Search for the cell housing the specified text and yield its (X, Y) center coordinate. 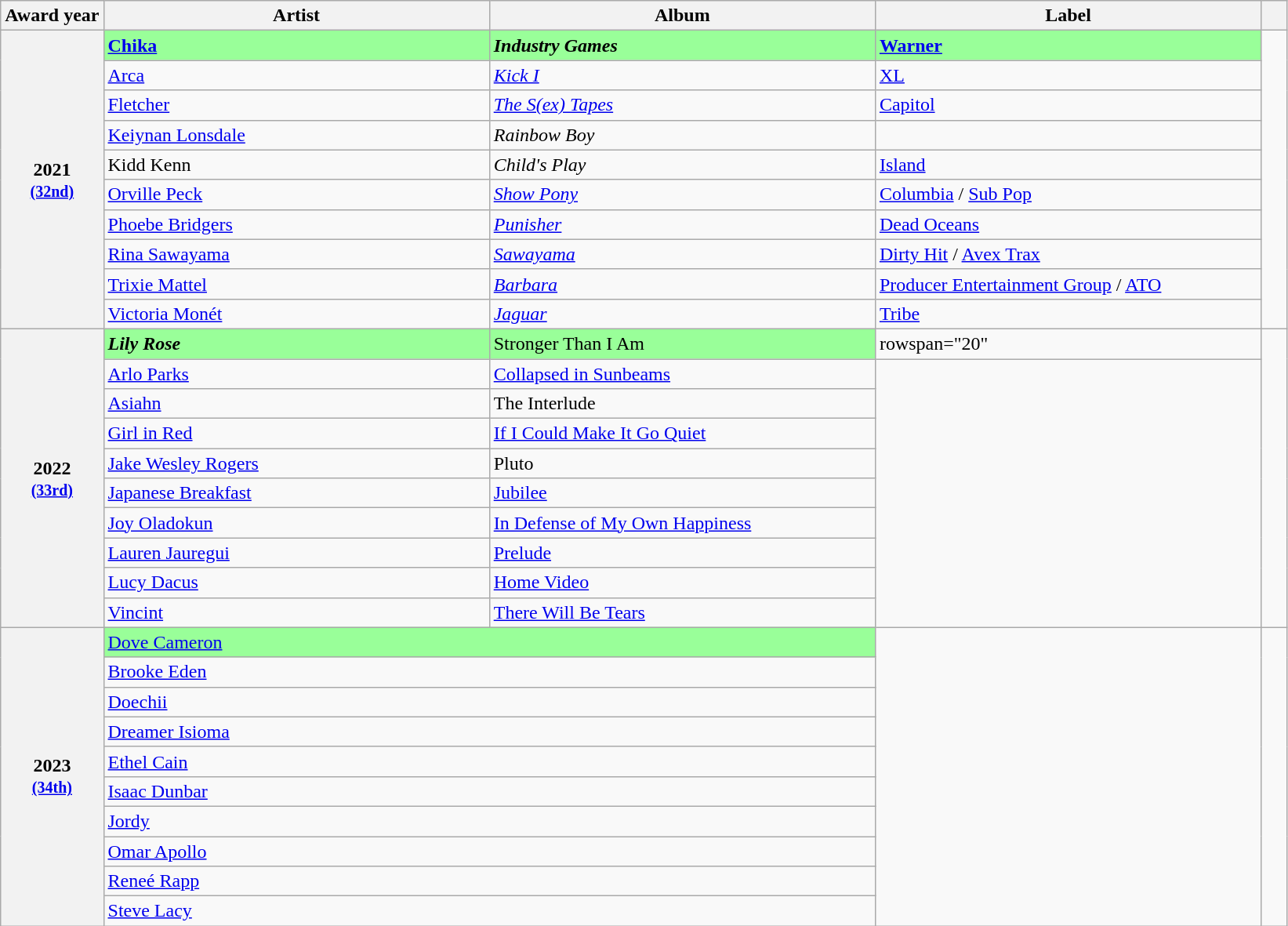
rowspan="20" (1068, 343)
Vincint (296, 612)
Columbia / Sub Pop (1068, 194)
Home Video (682, 583)
Chika (296, 45)
Fletcher (296, 105)
Joy Oladokun (296, 523)
Jordy (489, 821)
Trixie Mattel (296, 284)
2023(34th) (52, 776)
The Interlude (682, 404)
Lucy Dacus (296, 583)
If I Could Make It Go Quiet (682, 434)
Ethel Cain (489, 761)
Steve Lacy (489, 911)
Jake Wesley Rogers (296, 463)
2022(33rd) (52, 478)
Child's Play (682, 165)
Punisher (682, 224)
Award year (52, 16)
Artist (296, 16)
Prelude (682, 553)
Collapsed in Sunbeams (682, 374)
In Defense of My Own Happiness (682, 523)
Isaac Dunbar (489, 791)
Producer Entertainment Group / ATO (1068, 284)
XL (1068, 75)
Jubilee (682, 493)
Lily Rose (296, 343)
Dove Cameron (489, 642)
Asiahn (296, 404)
Dirty Hit / Avex Trax (1068, 254)
Warner (1068, 45)
Kick I (682, 75)
Rina Sawayama (296, 254)
Tribe (1068, 314)
Capitol (1068, 105)
Jaguar (682, 314)
Arlo Parks (296, 374)
Victoria Monét (296, 314)
Phoebe Bridgers (296, 224)
Industry Games (682, 45)
Sawayama (682, 254)
Album (682, 16)
2021(32nd) (52, 180)
Dead Oceans (1068, 224)
Lauren Jauregui (296, 553)
Arca (296, 75)
Japanese Breakfast (296, 493)
Brooke Eden (489, 672)
Stronger Than I Am (682, 343)
Orville Peck (296, 194)
There Will Be Tears (682, 612)
Barbara (682, 284)
Dreamer Isioma (489, 732)
Pluto (682, 463)
Rainbow Boy (682, 135)
The S(ex) Tapes (682, 105)
Keiynan Lonsdale (296, 135)
Label (1068, 16)
Reneé Rapp (489, 881)
Girl in Red (296, 434)
Kidd Kenn (296, 165)
Island (1068, 165)
Omar Apollo (489, 851)
Doechii (489, 702)
Show Pony (682, 194)
